Return the (X, Y) coordinate for the center point of the cell that contains the specified text.  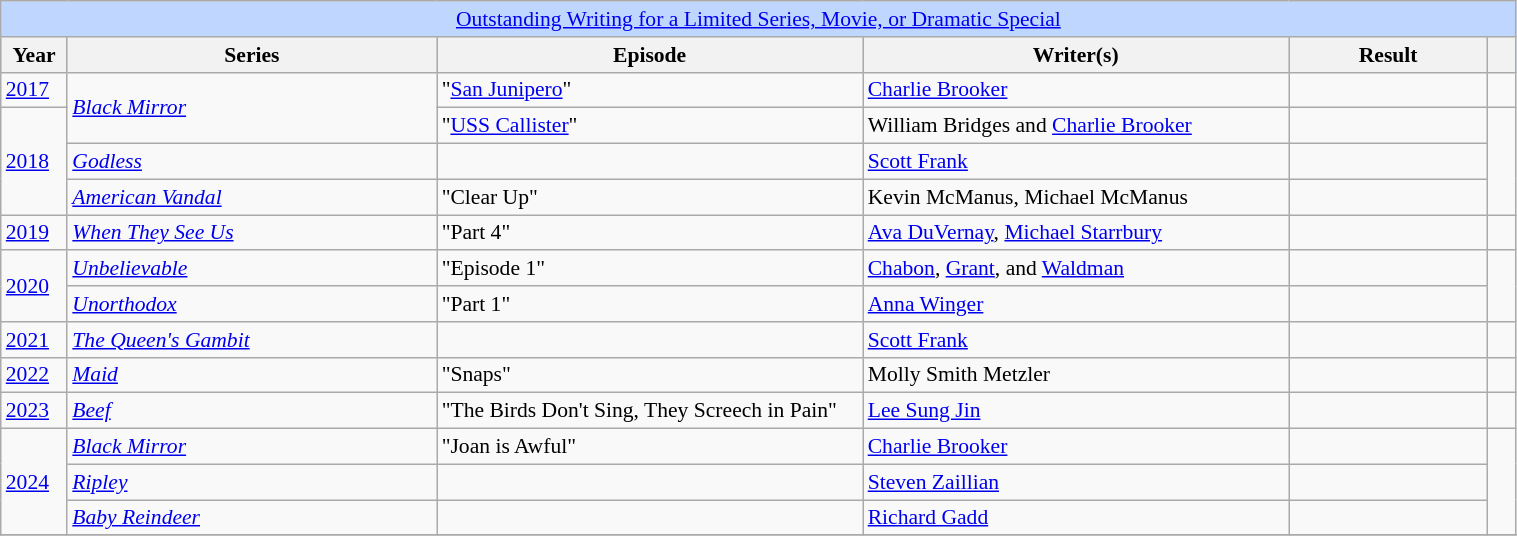
When They See Us (252, 233)
Godless (252, 162)
Kevin McManus, Michael McManus (1076, 197)
Steven Zaillian (1076, 482)
Writer(s) (1076, 55)
Series (252, 55)
"The Birds Don't Sing, They Screech in Pain" (650, 411)
"Snaps" (650, 375)
2024 (34, 482)
Unbelievable (252, 269)
Beef (252, 411)
2020 (34, 286)
"Part 1" (650, 304)
2019 (34, 233)
Year (34, 55)
2021 (34, 340)
Ava DuVernay, Michael Starrbury (1076, 233)
Ripley (252, 482)
2018 (34, 162)
"Part 4" (650, 233)
Molly Smith Metzler (1076, 375)
Result (1388, 55)
"Episode 1" (650, 269)
Maid (252, 375)
Unorthodox (252, 304)
Richard Gadd (1076, 518)
"Clear Up" (650, 197)
Chabon, Grant, and Waldman (1076, 269)
Baby Reindeer (252, 518)
Lee Sung Jin (1076, 411)
2023 (34, 411)
The Queen's Gambit (252, 340)
Anna Winger (1076, 304)
"USS Callister" (650, 126)
American Vandal (252, 197)
"San Junipero" (650, 90)
2017 (34, 90)
"Joan is Awful" (650, 447)
2022 (34, 375)
Outstanding Writing for a Limited Series, Movie, or Dramatic Special (758, 19)
Episode (650, 55)
William Bridges and Charlie Brooker (1076, 126)
